Locate the cell with the specified text and output its [x, y] center coordinate. 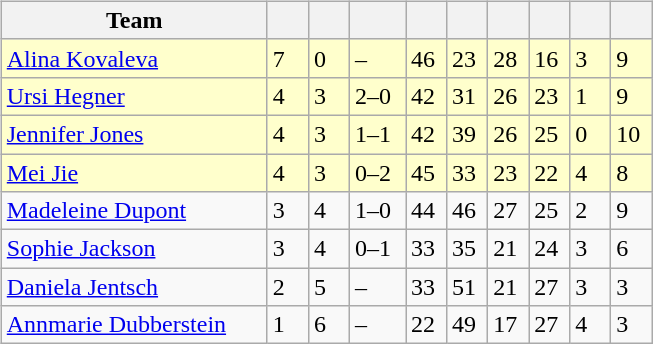
17 [508, 325]
10 [632, 134]
51 [468, 287]
44 [426, 211]
Ursi Hegner [134, 96]
7 [288, 58]
Annmarie Dubberstein [134, 325]
39 [468, 134]
Sophie Jackson [134, 249]
1–1 [377, 134]
2–0 [377, 96]
Alina Kovaleva [134, 58]
31 [468, 96]
Mei Jie [134, 173]
8 [632, 173]
Team [134, 20]
1–0 [377, 211]
0–1 [377, 249]
45 [426, 173]
Jennifer Jones [134, 134]
0–2 [377, 173]
35 [468, 249]
5 [328, 287]
Daniela Jentsch [134, 287]
Madeleine Dupont [134, 211]
24 [550, 249]
16 [550, 58]
28 [508, 58]
49 [468, 325]
